Find where the given text appears and provide that cell's center as [X, Y] coordinate. 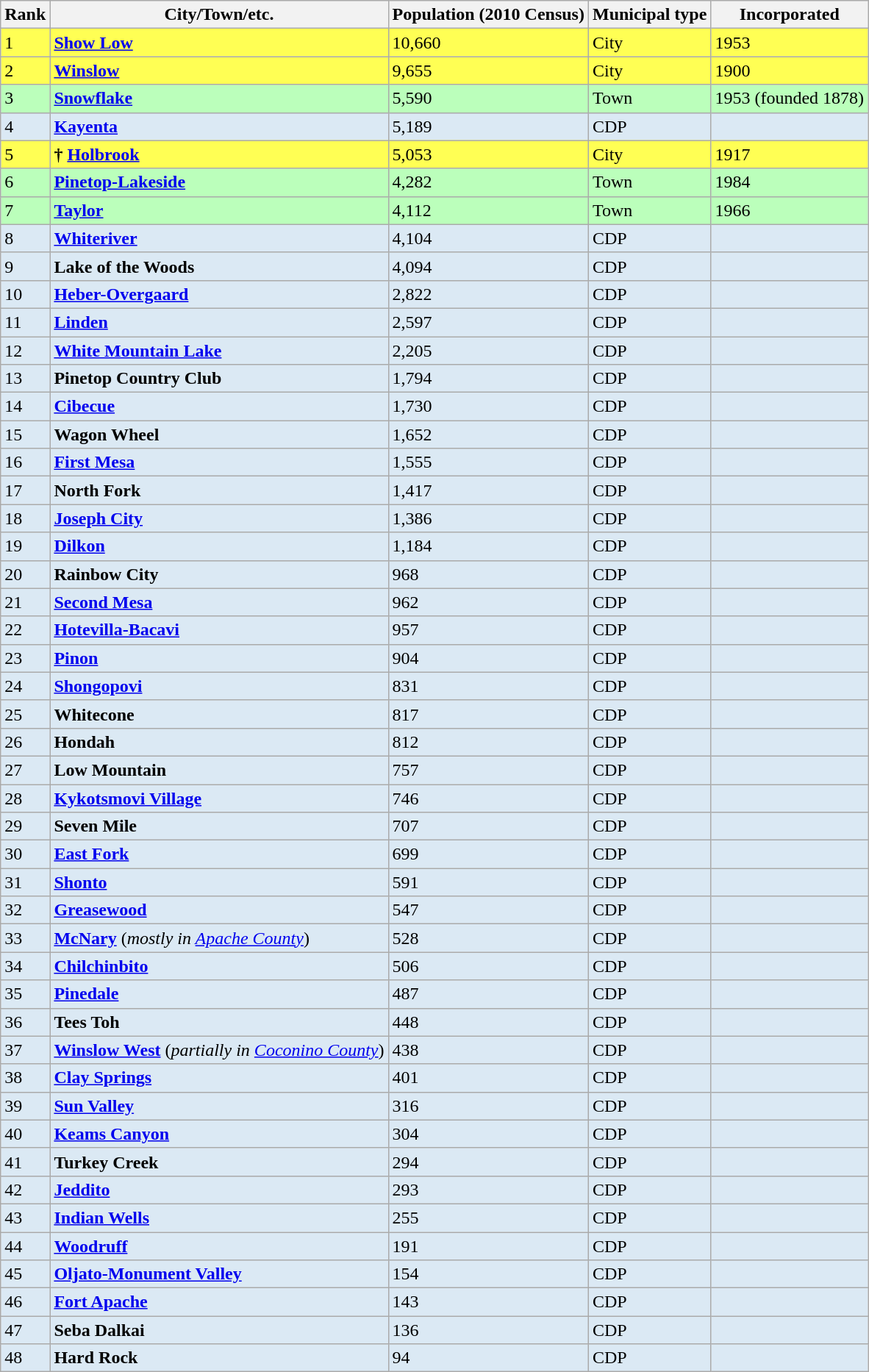
35 [25, 994]
316 [488, 1106]
Turkey Creek [219, 1162]
Show Low [219, 43]
1,386 [488, 518]
47 [25, 1330]
831 [488, 686]
Hard Rock [219, 1358]
5,590 [488, 99]
Oljato-Monument Valley [219, 1274]
2 [25, 71]
1,184 [488, 546]
26 [25, 742]
Shonto [219, 882]
Pinon [219, 658]
33 [25, 938]
136 [488, 1330]
707 [488, 826]
East Fork [219, 854]
757 [488, 770]
11 [25, 322]
255 [488, 1218]
Tees Toh [219, 1022]
1,794 [488, 379]
9,655 [488, 71]
16 [25, 462]
5 [25, 154]
22 [25, 630]
Seven Mile [219, 826]
Lake of the Woods [219, 266]
812 [488, 742]
5,189 [488, 126]
43 [25, 1218]
Snowflake [219, 99]
2,822 [488, 294]
44 [25, 1246]
191 [488, 1246]
32 [25, 910]
Heber-Overgaard [219, 294]
Municipal type [649, 15]
Fort Apache [219, 1302]
Shongopovi [219, 686]
38 [25, 1078]
31 [25, 882]
Kykotsmovi Village [219, 798]
Cibecue [219, 407]
Whiteriver [219, 238]
McNary (mostly in Apache County) [219, 938]
1900 [790, 71]
4,112 [488, 210]
4 [25, 126]
817 [488, 714]
Seba Dalkai [219, 1330]
94 [488, 1358]
448 [488, 1022]
12 [25, 351]
Clay Springs [219, 1078]
10 [25, 294]
† Holbrook [219, 154]
Rank [25, 15]
17 [25, 490]
42 [25, 1190]
4,104 [488, 238]
Whitecone [219, 714]
304 [488, 1134]
1984 [790, 182]
528 [488, 938]
4,094 [488, 266]
Wagon Wheel [219, 435]
4,282 [488, 182]
438 [488, 1050]
3 [25, 99]
1 [25, 43]
1917 [790, 154]
24 [25, 686]
547 [488, 910]
968 [488, 574]
699 [488, 854]
Dilkon [219, 546]
34 [25, 966]
Rainbow City [219, 574]
13 [25, 379]
Chilchinbito [219, 966]
487 [488, 994]
1,417 [488, 490]
23 [25, 658]
591 [488, 882]
48 [25, 1358]
506 [488, 966]
Hotevilla-Bacavi [219, 630]
Population (2010 Census) [488, 15]
Sun Valley [219, 1106]
1,730 [488, 407]
19 [25, 546]
2,597 [488, 322]
29 [25, 826]
293 [488, 1190]
8 [25, 238]
Taylor [219, 210]
18 [25, 518]
Second Mesa [219, 602]
Pinetop-Lakeside [219, 182]
City/Town/etc. [219, 15]
746 [488, 798]
143 [488, 1302]
Low Mountain [219, 770]
North Fork [219, 490]
1,652 [488, 435]
15 [25, 435]
45 [25, 1274]
Pinedale [219, 994]
Greasewood [219, 910]
154 [488, 1274]
36 [25, 1022]
1,555 [488, 462]
294 [488, 1162]
7 [25, 210]
962 [488, 602]
Joseph City [219, 518]
957 [488, 630]
White Mountain Lake [219, 351]
39 [25, 1106]
Incorporated [790, 15]
Winslow West (partially in Coconino County) [219, 1050]
40 [25, 1134]
37 [25, 1050]
6 [25, 182]
5,053 [488, 154]
Jeddito [219, 1190]
1953 [790, 43]
46 [25, 1302]
Linden [219, 322]
28 [25, 798]
Indian Wells [219, 1218]
Kayenta [219, 126]
1966 [790, 210]
Pinetop Country Club [219, 379]
Keams Canyon [219, 1134]
9 [25, 266]
14 [25, 407]
401 [488, 1078]
1953 (founded 1878) [790, 99]
25 [25, 714]
Hondah [219, 742]
21 [25, 602]
20 [25, 574]
Winslow [219, 71]
41 [25, 1162]
30 [25, 854]
Woodruff [219, 1246]
2,205 [488, 351]
904 [488, 658]
27 [25, 770]
10,660 [488, 43]
First Mesa [219, 462]
